Provide the (x, y) coordinate of the cell's center where the given text is located.  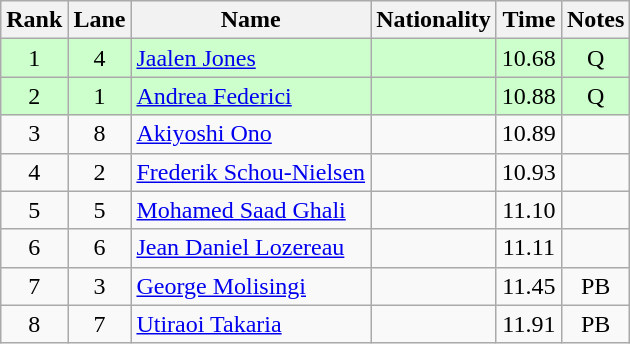
Lane (100, 20)
Name (251, 20)
Andrea Federici (251, 96)
George Molisingi (251, 286)
Jean Daniel Lozereau (251, 248)
Utiraoi Takaria (251, 324)
10.88 (528, 96)
10.89 (528, 134)
Akiyoshi Ono (251, 134)
Rank (34, 20)
11.45 (528, 286)
11.91 (528, 324)
10.93 (528, 172)
11.10 (528, 210)
Frederik Schou-Nielsen (251, 172)
Notes (595, 20)
10.68 (528, 58)
Nationality (434, 20)
Jaalen Jones (251, 58)
Mohamed Saad Ghali (251, 210)
Time (528, 20)
11.11 (528, 248)
